For the text-containing cell, return its midpoint in (x, y) coordinate format. 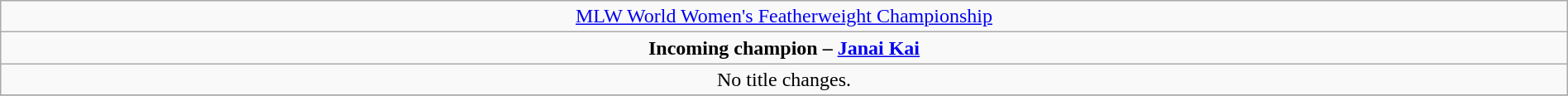
Incoming champion – Janai Kai (784, 48)
MLW World Women's Featherweight Championship (784, 17)
No title changes. (784, 79)
